Find where the given text appears and provide that cell's center as (x, y) coordinate. 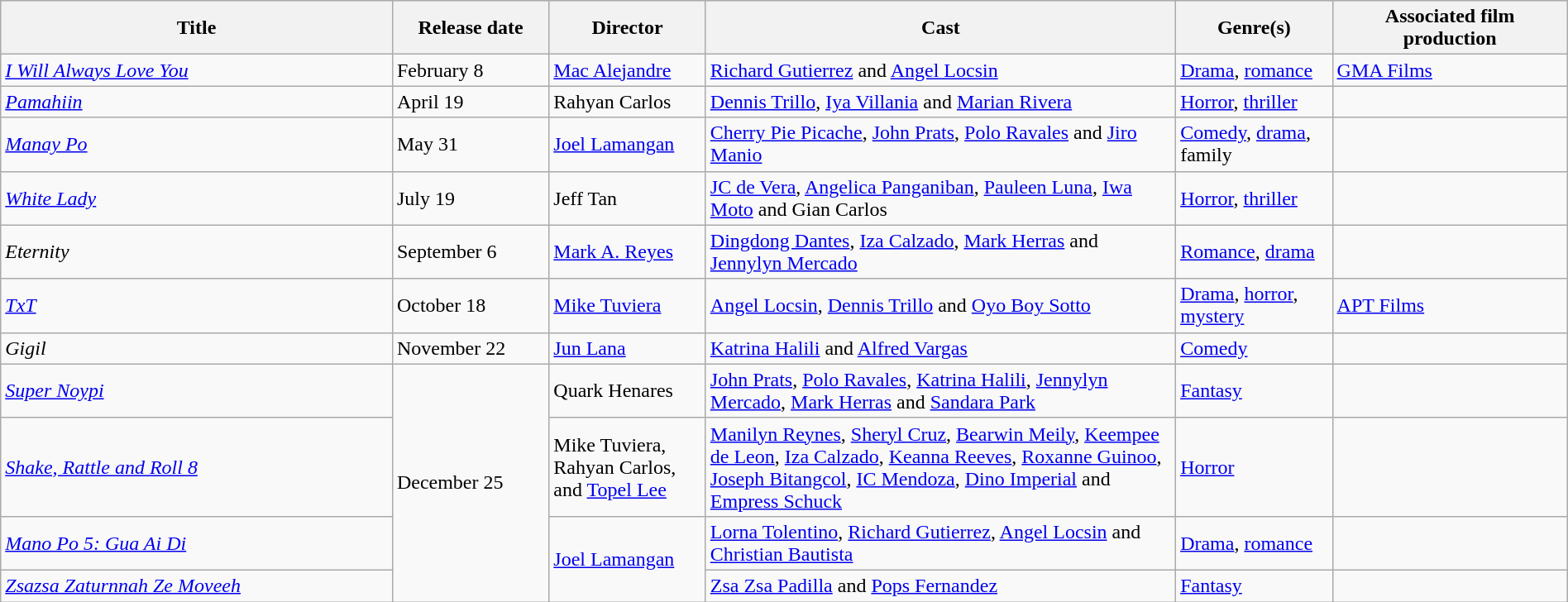
Gigil (197, 348)
White Lady (197, 198)
Mike Tuviera, Rahyan Carlos, and Topel Lee (627, 466)
Title (197, 28)
Angel Locsin, Dennis Trillo and Oyo Boy Sotto (940, 306)
Comedy (1254, 348)
Dingdong Dantes, Iza Calzado, Mark Herras and Jennylyn Mercado (940, 251)
Super Noypi (197, 390)
Horror (1254, 466)
TxT (197, 306)
Director (627, 28)
Comedy, drama, family (1254, 144)
Drama, horror, mystery (1254, 306)
Lorna Tolentino, Richard Gutierrez, Angel Locsin and Christian Bautista (940, 542)
Manay Po (197, 144)
John Prats, Polo Ravales, Katrina Halili, Jennylyn Mercado, Mark Herras and Sandara Park (940, 390)
Cherry Pie Picache, John Prats, Polo Ravales and Jiro Manio (940, 144)
Genre(s) (1254, 28)
Katrina Halili and Alfred Vargas (940, 348)
Mark A. Reyes (627, 251)
September 6 (470, 251)
April 19 (470, 102)
Mano Po 5: Gua Ai Di (197, 542)
Dennis Trillo, Iya Villania and Marian Rivera (940, 102)
Rahyan Carlos (627, 102)
Shake, Rattle and Roll 8 (197, 466)
Cast (940, 28)
Romance, drama (1254, 251)
JC de Vera, Angelica Panganiban, Pauleen Luna, Iwa Moto and Gian Carlos (940, 198)
February 8 (470, 70)
Pamahiin (197, 102)
Zsazsa Zaturnnah Ze Moveeh (197, 585)
GMA Films (1450, 70)
I Will Always Love You (197, 70)
November 22 (470, 348)
APT Films (1450, 306)
Jun Lana (627, 348)
Mike Tuviera (627, 306)
Quark Henares (627, 390)
December 25 (470, 483)
Mac Alejandre (627, 70)
Release date (470, 28)
July 19 (470, 198)
May 31 (470, 144)
Eternity (197, 251)
Associated film production (1450, 28)
Jeff Tan (627, 198)
Richard Gutierrez and Angel Locsin (940, 70)
October 18 (470, 306)
Zsa Zsa Padilla and Pops Fernandez (940, 585)
